From the cell containing the given text, extract its center point as [X, Y] coordinate. 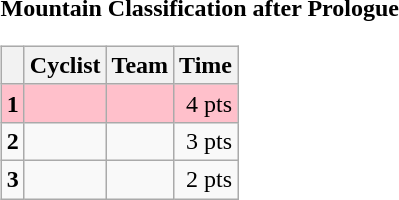
Team [140, 65]
1 [12, 103]
Cyclist [65, 65]
2 pts [206, 179]
3 [12, 179]
4 pts [206, 103]
Time [206, 65]
2 [12, 141]
3 pts [206, 141]
